Output the (x, y) coordinate of the center of the cell containing the given text.  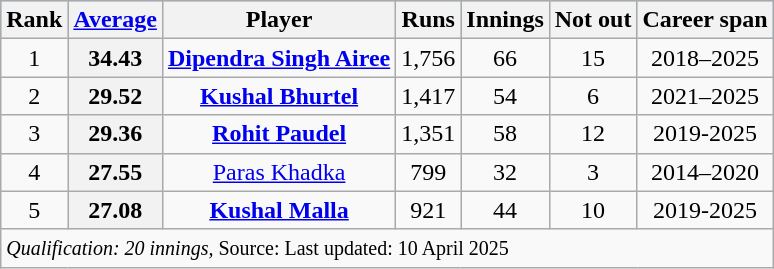
58 (505, 134)
10 (593, 210)
4 (34, 172)
921 (428, 210)
15 (593, 58)
27.08 (116, 210)
2014–2020 (705, 172)
5 (34, 210)
54 (505, 96)
Average (116, 20)
Rank (34, 20)
1,417 (428, 96)
Not out (593, 20)
Paras Khadka (278, 172)
1,756 (428, 58)
Innings (505, 20)
29.36 (116, 134)
799 (428, 172)
Career span (705, 20)
2021–2025 (705, 96)
27.55 (116, 172)
66 (505, 58)
2018–2025 (705, 58)
Kushal Bhurtel (278, 96)
29.52 (116, 96)
Runs (428, 20)
6 (593, 96)
1 (34, 58)
2 (34, 96)
32 (505, 172)
Qualification: 20 innings, Source: Last updated: 10 April 2025 (387, 248)
44 (505, 210)
34.43 (116, 58)
Rohit Paudel (278, 134)
12 (593, 134)
Kushal Malla (278, 210)
Dipendra Singh Airee (278, 58)
1,351 (428, 134)
Player (278, 20)
